From the cell containing the given text, extract its center point as [x, y] coordinate. 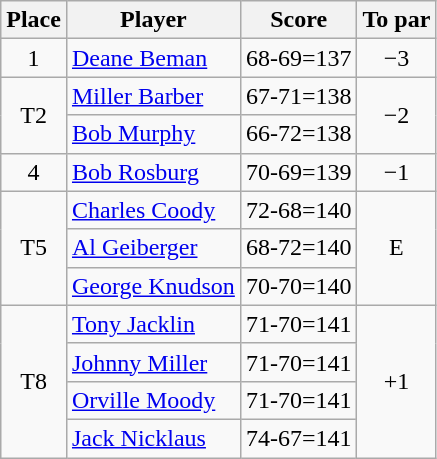
70-70=140 [298, 286]
Deane Beman [153, 58]
67-71=138 [298, 96]
Score [298, 20]
George Knudson [153, 286]
T8 [34, 381]
74-67=141 [298, 438]
70-69=139 [298, 172]
Player [153, 20]
Bob Murphy [153, 134]
Miller Barber [153, 96]
Johnny Miller [153, 362]
Place [34, 20]
4 [34, 172]
T5 [34, 248]
T2 [34, 115]
To par [396, 20]
Orville Moody [153, 400]
Charles Coody [153, 210]
Bob Rosburg [153, 172]
1 [34, 58]
68-72=140 [298, 248]
E [396, 248]
68-69=137 [298, 58]
−1 [396, 172]
Jack Nicklaus [153, 438]
66-72=138 [298, 134]
−3 [396, 58]
−2 [396, 115]
Al Geiberger [153, 248]
72-68=140 [298, 210]
Tony Jacklin [153, 324]
+1 [396, 381]
